Determine the [x, y] coordinate at the center of the cell enclosing the given text.  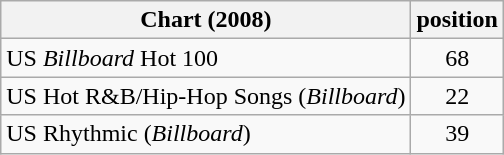
Chart (2008) [206, 20]
39 [457, 134]
US Rhythmic (Billboard) [206, 134]
22 [457, 96]
US Hot R&B/Hip-Hop Songs (Billboard) [206, 96]
68 [457, 58]
position [457, 20]
US Billboard Hot 100 [206, 58]
